Output the [X, Y] coordinate of the center of the cell containing the given text.  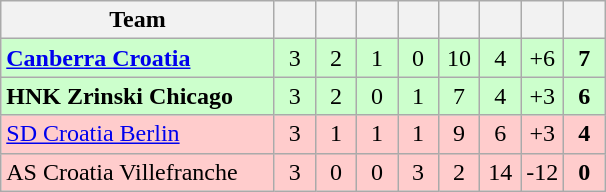
-12 [542, 172]
Team [138, 20]
HNK Zrinski Chicago [138, 96]
9 [460, 134]
14 [500, 172]
10 [460, 58]
AS Croatia Villefranche [138, 172]
+6 [542, 58]
SD Croatia Berlin [138, 134]
Canberra Croatia [138, 58]
